Find where the given text appears and provide that cell's center as (X, Y) coordinate. 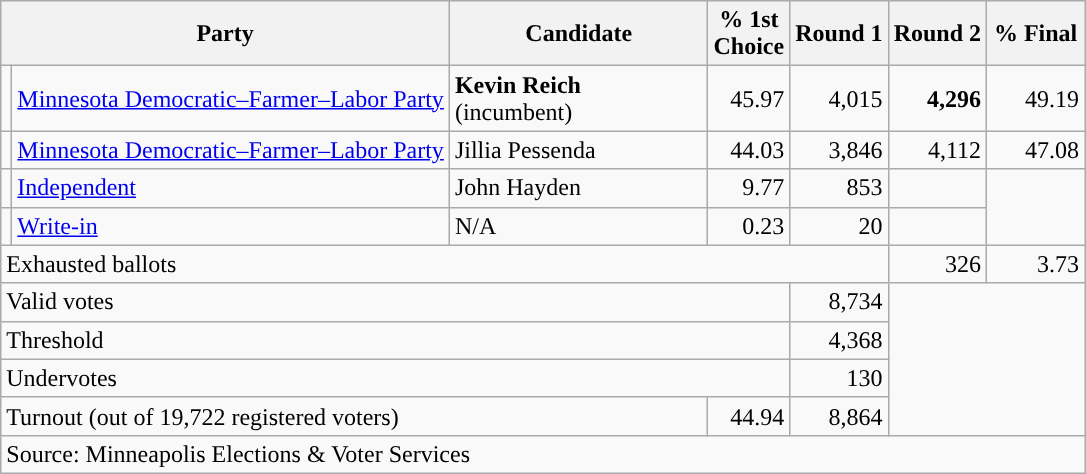
John Hayden (578, 188)
4,368 (839, 340)
Source: Minneapolis Elections & Voter Services (543, 454)
3.73 (1036, 264)
Exhausted ballots (444, 264)
4,015 (839, 98)
4,296 (937, 98)
Threshold (396, 340)
Jillia Pessenda (578, 150)
130 (839, 378)
Candidate (578, 34)
49.19 (1036, 98)
Undervotes (396, 378)
326 (937, 264)
N/A (578, 226)
20 (839, 226)
Independent (231, 188)
Round 1 (839, 34)
Valid votes (396, 302)
Round 2 (937, 34)
% Final (1036, 34)
45.97 (749, 98)
9.77 (749, 188)
Write-in (231, 226)
0.23 (749, 226)
853 (839, 188)
47.08 (1036, 150)
44.94 (749, 416)
8,734 (839, 302)
44.03 (749, 150)
8,864 (839, 416)
Party (226, 34)
3,846 (839, 150)
Turnout (out of 19,722 registered voters) (354, 416)
4,112 (937, 150)
Kevin Reich (incumbent) (578, 98)
% 1stChoice (749, 34)
